Capture the cell that displays the provided text and extract its [X, Y] central coordinate. 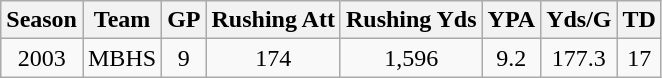
9.2 [512, 58]
YPA [512, 20]
Rushing Yds [411, 20]
174 [273, 58]
TD [639, 20]
2003 [42, 58]
GP [184, 20]
Yds/G [579, 20]
177.3 [579, 58]
Season [42, 20]
MBHS [122, 58]
9 [184, 58]
17 [639, 58]
1,596 [411, 58]
Team [122, 20]
Rushing Att [273, 20]
